Return (X, Y) of the center of cell containing provided text 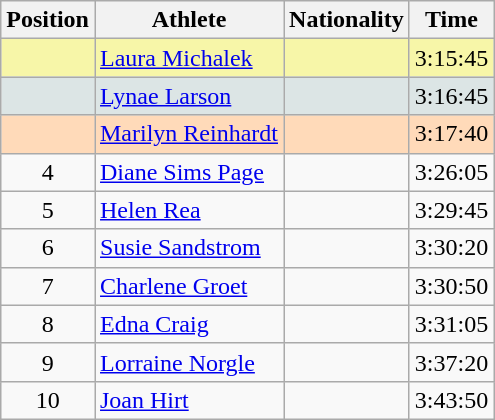
Charlene Groet (188, 286)
10 (48, 400)
3:30:20 (451, 248)
3:17:40 (451, 134)
4 (48, 172)
Marilyn Reinhardt (188, 134)
3:16:45 (451, 96)
Susie Sandstrom (188, 248)
3:15:45 (451, 58)
3:37:20 (451, 362)
Time (451, 20)
7 (48, 286)
Diane Sims Page (188, 172)
Position (48, 20)
Athlete (188, 20)
3:43:50 (451, 400)
8 (48, 324)
Lynae Larson (188, 96)
3:29:45 (451, 210)
Laura Michalek (188, 58)
9 (48, 362)
Nationality (347, 20)
5 (48, 210)
Edna Craig (188, 324)
3:30:50 (451, 286)
Joan Hirt (188, 400)
6 (48, 248)
Helen Rea (188, 210)
Lorraine Norgle (188, 362)
3:31:05 (451, 324)
3:26:05 (451, 172)
